Identify which cell holds the provided text, then report its [x, y] central coordinate. 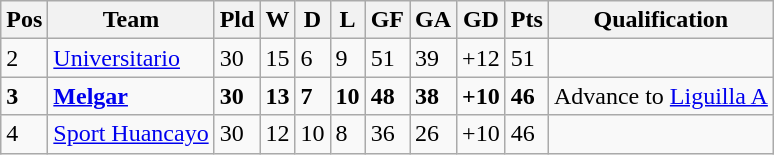
L [348, 20]
9 [348, 58]
W [278, 20]
8 [348, 134]
Sport Huancayo [131, 134]
26 [434, 134]
15 [278, 58]
Team [131, 20]
Pos [24, 20]
Qualification [660, 20]
48 [387, 96]
39 [434, 58]
Melgar [131, 96]
GF [387, 20]
4 [24, 134]
38 [434, 96]
7 [312, 96]
GD [482, 20]
D [312, 20]
+12 [482, 58]
Pld [237, 20]
6 [312, 58]
13 [278, 96]
12 [278, 134]
GA [434, 20]
2 [24, 58]
36 [387, 134]
3 [24, 96]
Advance to Liguilla A [660, 96]
Pts [526, 20]
Universitario [131, 58]
